Extract the (X, Y) coordinate from the center of the cell holding the provided text.  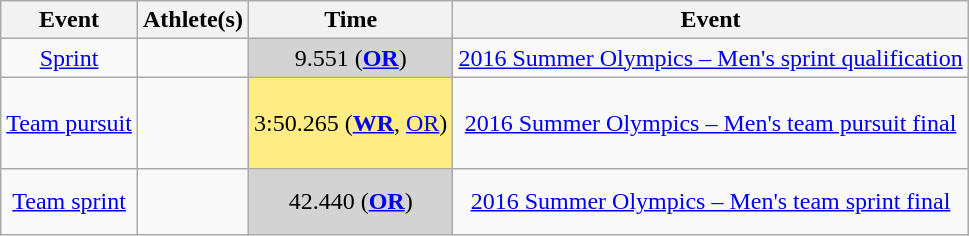
42.440 (OR) (350, 202)
Time (350, 20)
3:50.265 (WR, OR) (350, 123)
Team pursuit (70, 123)
9.551 (OR) (350, 58)
2016 Summer Olympics – Men's team sprint final (710, 202)
Athlete(s) (192, 20)
Team sprint (70, 202)
2016 Summer Olympics – Men's sprint qualification (710, 58)
Sprint (70, 58)
2016 Summer Olympics – Men's team pursuit final (710, 123)
